Return [X, Y] of the center of cell containing provided text 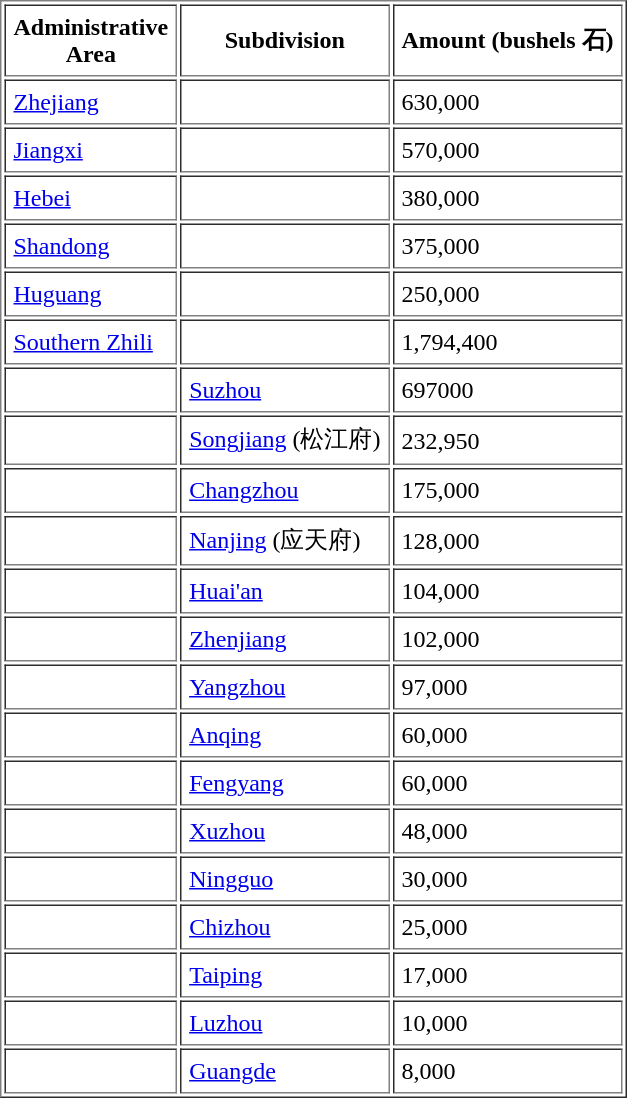
Shandong [90, 246]
380,000 [507, 198]
697000 [507, 390]
Subdivision [284, 40]
30,000 [507, 878]
128,000 [507, 541]
630,000 [507, 102]
Luzhou [284, 1022]
17,000 [507, 974]
97,000 [507, 686]
Huai'an [284, 590]
Yangzhou [284, 686]
Nanjing (应天府) [284, 541]
Jiangxi [90, 150]
25,000 [507, 926]
375,000 [507, 246]
102,000 [507, 638]
570,000 [507, 150]
Suzhou [284, 390]
175,000 [507, 490]
Amount (bushels 石) [507, 40]
Songjiang (松江府) [284, 441]
Taiping [284, 974]
Zhenjiang [284, 638]
48,000 [507, 830]
Zhejiang [90, 102]
Huguang [90, 294]
Southern Zhili [90, 342]
232,950 [507, 441]
Fengyang [284, 782]
Guangde [284, 1070]
8,000 [507, 1070]
Ningguo [284, 878]
AdministrativeArea [90, 40]
250,000 [507, 294]
Changzhou [284, 490]
104,000 [507, 590]
Xuzhou [284, 830]
1,794,400 [507, 342]
10,000 [507, 1022]
Chizhou [284, 926]
Hebei [90, 198]
Anqing [284, 734]
